Scan for the cell matching the given text and deliver its [X, Y] coordinate at center. 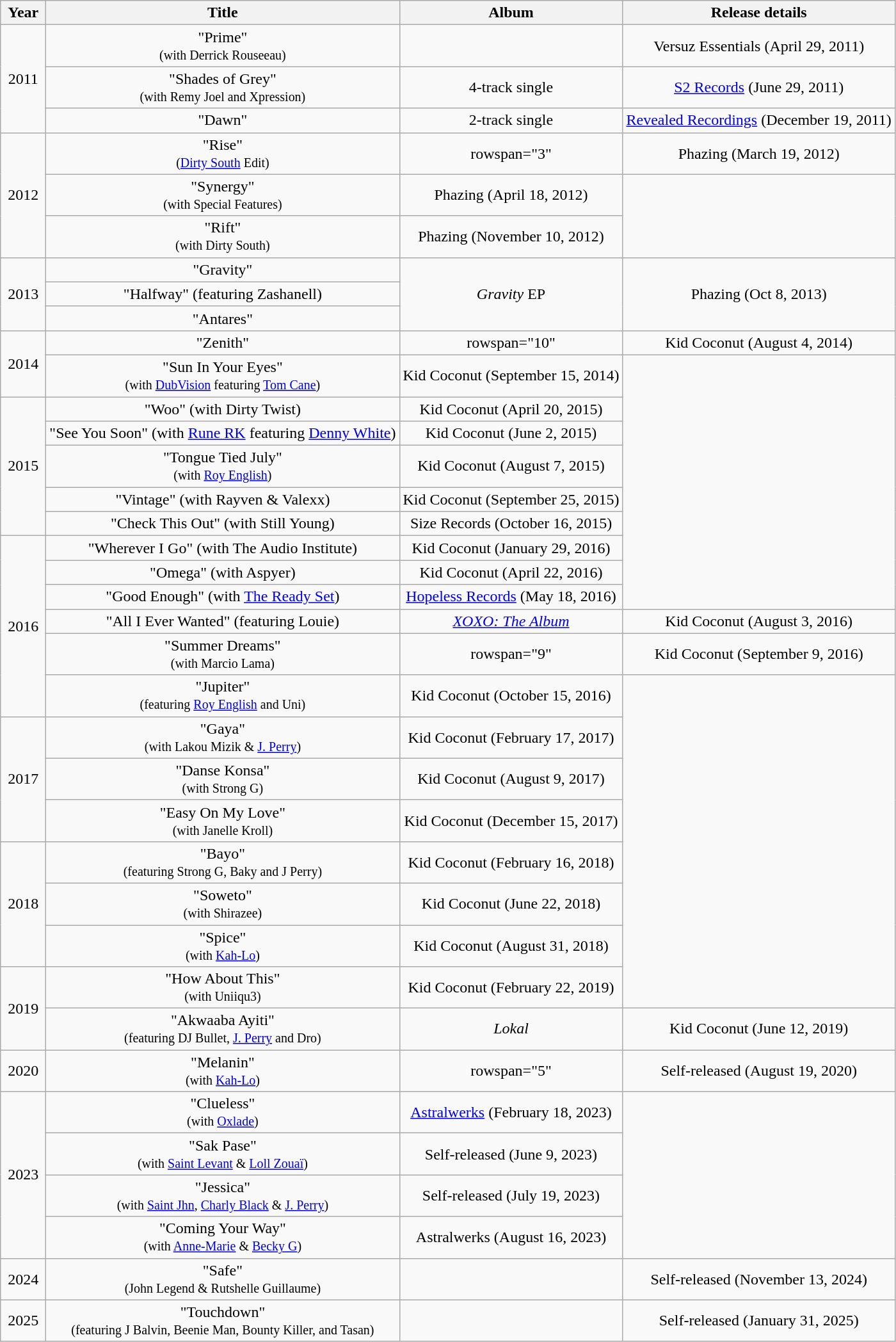
"Vintage" (with Rayven & Valexx) [223, 499]
"Omega" (with Aspyer) [223, 572]
Kid Coconut (December 15, 2017) [511, 821]
"Shades of Grey"(with Remy Joel and Xpression) [223, 87]
"Good Enough" (with The Ready Set) [223, 597]
2019 [23, 1008]
"Danse Konsa" (with Strong G) [223, 779]
rowspan="10" [511, 343]
Hopeless Records (May 18, 2016) [511, 597]
"Synergy"(with Special Features) [223, 195]
"Gaya"(with Lakou Mizik & J. Perry) [223, 738]
Kid Coconut (September 9, 2016) [759, 654]
Title [223, 13]
"Jessica"(with Saint Jhn, Charly Black & J. Perry) [223, 1196]
2013 [23, 294]
Self-released (June 9, 2023) [511, 1154]
Kid Coconut (October 15, 2016) [511, 695]
"Clueless" (with Oxlade) [223, 1113]
Kid Coconut (February 16, 2018) [511, 862]
2017 [23, 779]
"How About This" (with Uniiqu3) [223, 987]
"See You Soon" (with Rune RK featuring Denny White) [223, 433]
Phazing (March 19, 2012) [759, 154]
"Rift"(with Dirty South) [223, 237]
2018 [23, 904]
2023 [23, 1175]
Versuz Essentials (April 29, 2011) [759, 46]
rowspan="9" [511, 654]
2-track single [511, 120]
Kid Coconut (April 20, 2015) [511, 409]
Self-released (August 19, 2020) [759, 1071]
Size Records (October 16, 2015) [511, 524]
"Wherever I Go" (with The Audio Institute) [223, 548]
Release details [759, 13]
Kid Coconut (August 4, 2014) [759, 343]
"All I Ever Wanted" (featuring Louie) [223, 621]
"Zenith" [223, 343]
Kid Coconut (August 9, 2017) [511, 779]
"Halfway" (featuring Zashanell) [223, 294]
"Dawn" [223, 120]
"Coming Your Way" (with Anne-Marie & Becky G) [223, 1237]
2012 [23, 195]
"Melanin" (with Kah-Lo) [223, 1071]
"Sun In Your Eyes"(with DubVision featuring Tom Cane) [223, 375]
"Akwaaba Ayiti" (featuring DJ Bullet, J. Perry and Dro) [223, 1030]
Kid Coconut (February 22, 2019) [511, 987]
"Summer Dreams"(with Marcio Lama) [223, 654]
rowspan="5" [511, 1071]
Kid Coconut (January 29, 2016) [511, 548]
Revealed Recordings (December 19, 2011) [759, 120]
Gravity EP [511, 294]
"Spice" (with Kah-Lo) [223, 945]
Kid Coconut (August 31, 2018) [511, 945]
S2 Records (June 29, 2011) [759, 87]
2011 [23, 79]
Astralwerks (August 16, 2023) [511, 1237]
Phazing (April 18, 2012) [511, 195]
Self-released (January 31, 2025) [759, 1320]
Self-released (July 19, 2023) [511, 1196]
Kid Coconut (June 2, 2015) [511, 433]
2020 [23, 1071]
"Touchdown"(featuring J Balvin, Beenie Man, Bounty Killer, and Tasan) [223, 1320]
"Check This Out" (with Still Young) [223, 524]
4-track single [511, 87]
Kid Coconut (February 17, 2017) [511, 738]
Phazing (Oct 8, 2013) [759, 294]
Album [511, 13]
Phazing (November 10, 2012) [511, 237]
XOXO: The Album [511, 621]
Astralwerks (February 18, 2023) [511, 1113]
"Gravity" [223, 270]
2016 [23, 626]
Kid Coconut (August 7, 2015) [511, 466]
2014 [23, 364]
Kid Coconut (June 12, 2019) [759, 1030]
"Tongue Tied July"(with Roy English) [223, 466]
2025 [23, 1320]
"Soweto" (with Shirazee) [223, 904]
Kid Coconut (August 3, 2016) [759, 621]
"Prime"(with Derrick Rouseeau) [223, 46]
2015 [23, 466]
2024 [23, 1279]
"Jupiter"(featuring Roy English and Uni) [223, 695]
"Antares" [223, 318]
Kid Coconut (June 22, 2018) [511, 904]
Kid Coconut (April 22, 2016) [511, 572]
"Easy On My Love" (with Janelle Kroll) [223, 821]
Kid Coconut (September 15, 2014) [511, 375]
rowspan="3" [511, 154]
Kid Coconut (September 25, 2015) [511, 499]
Self-released (November 13, 2024) [759, 1279]
"Woo" (with Dirty Twist) [223, 409]
"Rise"(Dirty South Edit) [223, 154]
Year [23, 13]
"Safe"(John Legend & Rutshelle Guillaume) [223, 1279]
Lokal [511, 1030]
"Bayo" (featuring Strong G, Baky and J Perry) [223, 862]
"Sak Pase"(with Saint Levant & Loll Zouaï) [223, 1154]
